Identify which cell holds the provided text, then report its [X, Y] central coordinate. 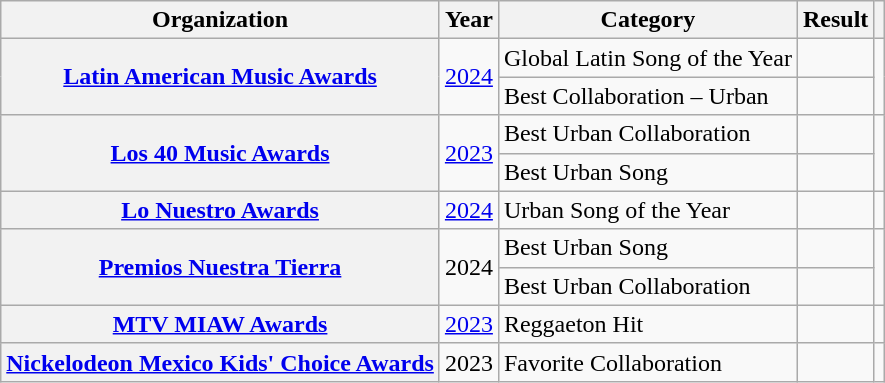
Lo Nuestro Awards [220, 210]
Los 40 Music Awards [220, 153]
Latin American Music Awards [220, 77]
Favorite Collaboration [648, 362]
MTV MIAW Awards [220, 324]
Urban Song of the Year [648, 210]
Year [468, 20]
Best Collaboration – Urban [648, 96]
Reggaeton Hit [648, 324]
Category [648, 20]
Global Latin Song of the Year [648, 58]
Premios Nuestra Tierra [220, 267]
Nickelodeon Mexico Kids' Choice Awards [220, 362]
Result [835, 20]
Organization [220, 20]
